Output the [x, y] coordinate of the center of the cell containing the given text.  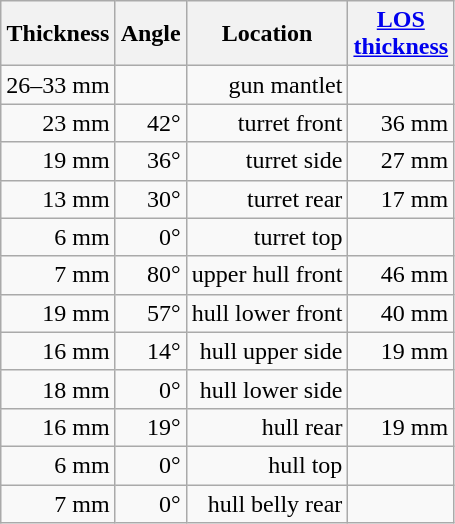
hull lower side [267, 389]
gun mantlet [267, 85]
19° [150, 427]
42° [150, 123]
hull upper side [267, 351]
80° [150, 275]
57° [150, 313]
26–33 mm [58, 85]
23 mm [58, 123]
Location [267, 34]
46 mm [401, 275]
Thickness [58, 34]
Angle [150, 34]
turret front [267, 123]
turret top [267, 237]
17 mm [401, 199]
36 mm [401, 123]
turret rear [267, 199]
40 mm [401, 313]
30° [150, 199]
turret side [267, 161]
hull rear [267, 427]
hull lower front [267, 313]
LOS thickness [401, 34]
hull top [267, 465]
14° [150, 351]
36° [150, 161]
hull belly rear [267, 503]
13 mm [58, 199]
18 mm [58, 389]
upper hull front [267, 275]
27 mm [401, 161]
